Search for the cell housing the specified text and yield its (x, y) center coordinate. 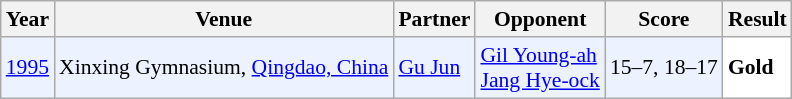
Gold (758, 68)
Partner (434, 19)
Score (664, 19)
Year (28, 19)
Result (758, 19)
Gu Jun (434, 68)
Xinxing Gymnasium, Qingdao, China (224, 68)
Venue (224, 19)
1995 (28, 68)
Opponent (540, 19)
Gil Young-ah Jang Hye-ock (540, 68)
15–7, 18–17 (664, 68)
